For the text-containing cell, return its midpoint in (x, y) coordinate format. 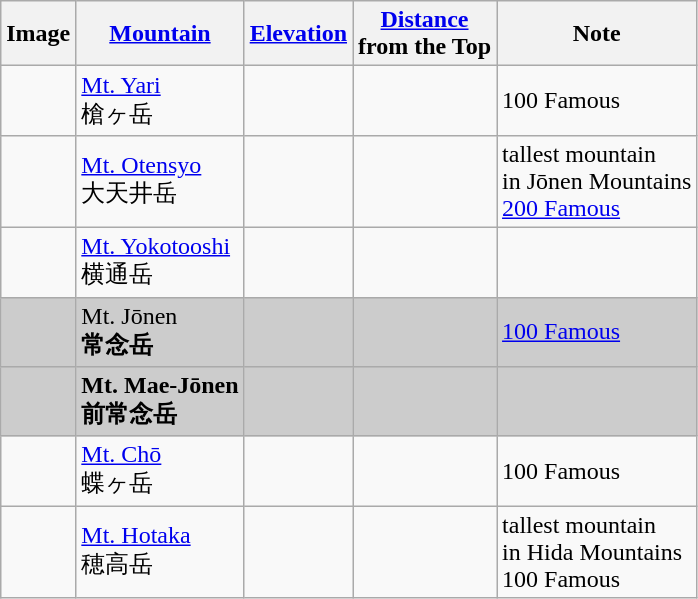
Mountain (160, 34)
Distancefrom the Top (425, 34)
Mt. Yari槍ヶ岳 (160, 101)
Mt. Hotaka穂高岳 (160, 552)
Mt. Jōnen常念岳 (160, 332)
Mt. Chō蝶ヶ岳 (160, 471)
Mt. Mae-Jōnen前常念岳 (160, 402)
tallest mountainin Jōnen Mountains200 Famous (597, 181)
Elevation (298, 34)
Note (597, 34)
Mt. Otensyo大天井岳 (160, 181)
Mt. Yokotooshi横通岳 (160, 262)
Image (38, 34)
tallest mountainin Hida Mountains100 Famous (597, 552)
